From the cell containing the given text, extract its center point as [X, Y] coordinate. 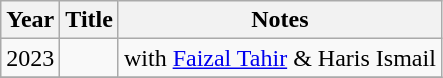
2023 [30, 58]
with Faizal Tahir & Haris Ismail [280, 58]
Title [90, 20]
Year [30, 20]
Notes [280, 20]
